Locate the cell with the specified text and output its (X, Y) center coordinate. 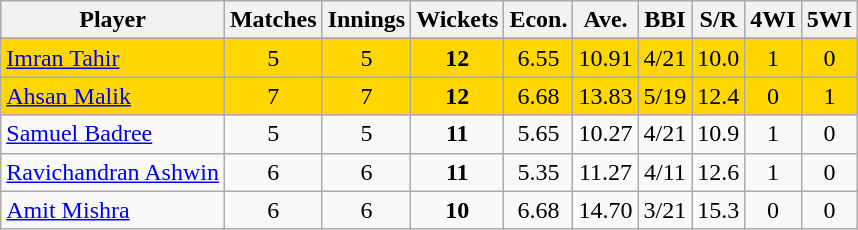
Econ. (538, 20)
Wickets (458, 20)
Amit Mishra (113, 210)
10.9 (718, 134)
5.35 (538, 172)
5WI (829, 20)
10.0 (718, 58)
6.55 (538, 58)
3/21 (665, 210)
Ave. (606, 20)
10 (458, 210)
12.4 (718, 96)
S/R (718, 20)
Samuel Badree (113, 134)
Player (113, 20)
4WI (773, 20)
4/11 (665, 172)
Matches (273, 20)
12.6 (718, 172)
Ahsan Malik (113, 96)
Ravichandran Ashwin (113, 172)
Innings (366, 20)
14.70 (606, 210)
13.83 (606, 96)
BBI (665, 20)
Imran Tahir (113, 58)
5/19 (665, 96)
11.27 (606, 172)
5.65 (538, 134)
10.27 (606, 134)
10.91 (606, 58)
15.3 (718, 210)
